Search for the cell housing the specified text and yield its (x, y) center coordinate. 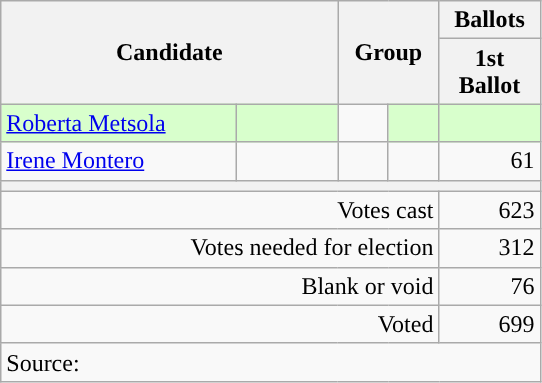
312 (490, 248)
Blank or void (220, 286)
699 (490, 324)
61 (490, 161)
623 (490, 210)
Group (388, 52)
Irene Montero (119, 161)
Votes cast (220, 210)
Roberta Metsola (119, 123)
76 (490, 286)
Votes needed for election (220, 248)
Source: (270, 362)
Voted (220, 324)
Candidate (170, 52)
1st Ballot (490, 72)
Ballots (490, 20)
